Identify which cell holds the provided text, then report its [X, Y] central coordinate. 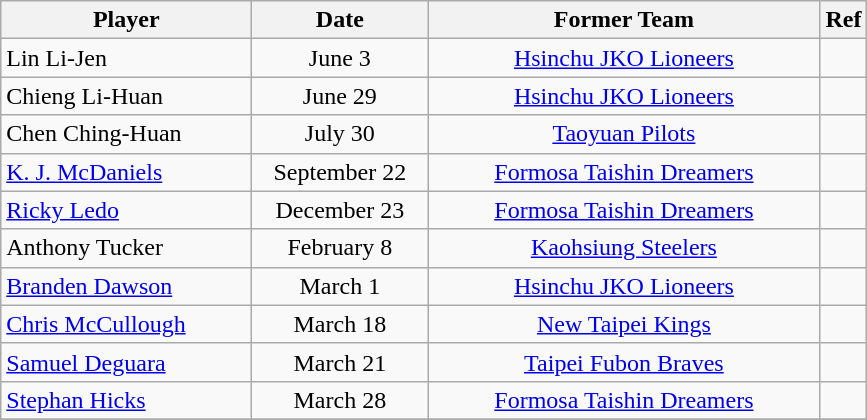
K. J. McDaniels [126, 172]
Chris McCullough [126, 324]
February 8 [340, 248]
New Taipei Kings [624, 324]
Ricky Ledo [126, 210]
Ref [844, 20]
March 21 [340, 362]
March 18 [340, 324]
Former Team [624, 20]
Stephan Hicks [126, 400]
March 28 [340, 400]
Lin Li-Jen [126, 58]
March 1 [340, 286]
Taoyuan Pilots [624, 134]
June 29 [340, 96]
Kaohsiung Steelers [624, 248]
Anthony Tucker [126, 248]
Branden Dawson [126, 286]
Player [126, 20]
July 30 [340, 134]
December 23 [340, 210]
June 3 [340, 58]
Date [340, 20]
Chieng Li-Huan [126, 96]
September 22 [340, 172]
Taipei Fubon Braves [624, 362]
Chen Ching-Huan [126, 134]
Samuel Deguara [126, 362]
